Return the [X, Y] coordinate for the center point of the cell that contains the specified text.  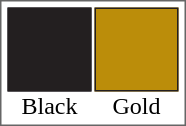
Gold [136, 106]
Black [50, 106]
